Output the (x, y) coordinate of the center of the cell containing the given text.  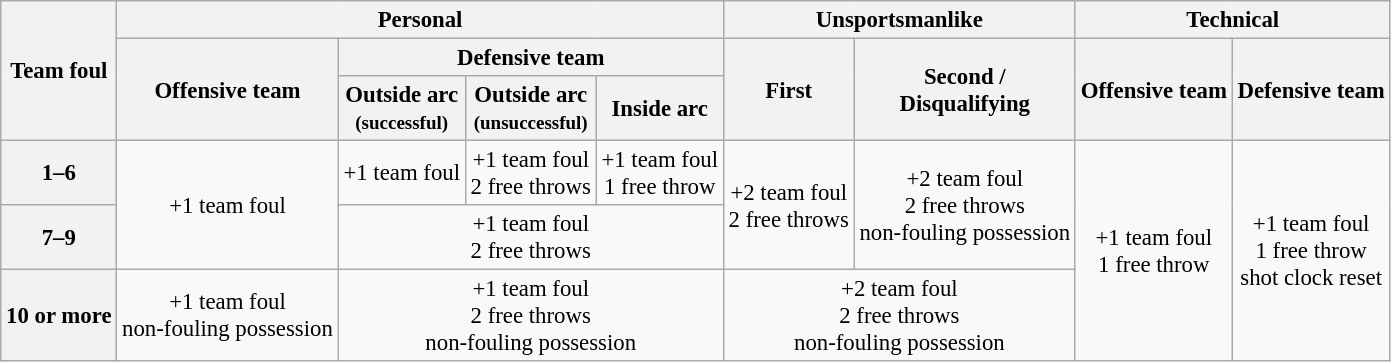
Inside arc (660, 108)
Personal (420, 20)
Unsportsmanlike (899, 20)
Outside arc(successful) (402, 108)
+2 team foul2 free throws (788, 206)
1–6 (59, 174)
Team foul (59, 71)
+1 team foul1 free throwshot clock reset (1311, 252)
10 or more (59, 316)
7–9 (59, 238)
+1 team foulnon-fouling possession (228, 316)
First (788, 90)
Outside arc(unsuccessful) (530, 108)
Second /Disqualifying (964, 90)
Technical (1232, 20)
+1 team foul2 free throwsnon-fouling possession (530, 316)
